Pinpoint the cell where the given text exists, returning its (X, Y) midpoint coordinate. 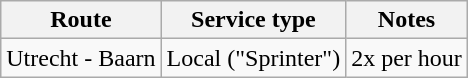
Route (81, 20)
2x per hour (407, 58)
Utrecht - Baarn (81, 58)
Service type (254, 20)
Notes (407, 20)
Local ("Sprinter") (254, 58)
